Return (X, Y) of the center of cell containing provided text 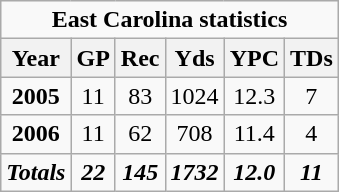
145 (140, 172)
7 (312, 96)
2005 (36, 96)
12.3 (254, 96)
1732 (194, 172)
708 (194, 134)
Rec (140, 58)
Year (36, 58)
1024 (194, 96)
22 (93, 172)
YPC (254, 58)
62 (140, 134)
Yds (194, 58)
2006 (36, 134)
11.4 (254, 134)
83 (140, 96)
TDs (312, 58)
12.0 (254, 172)
4 (312, 134)
GP (93, 58)
Totals (36, 172)
East Carolina statistics (170, 20)
